Search for the cell housing the specified text and yield its (X, Y) center coordinate. 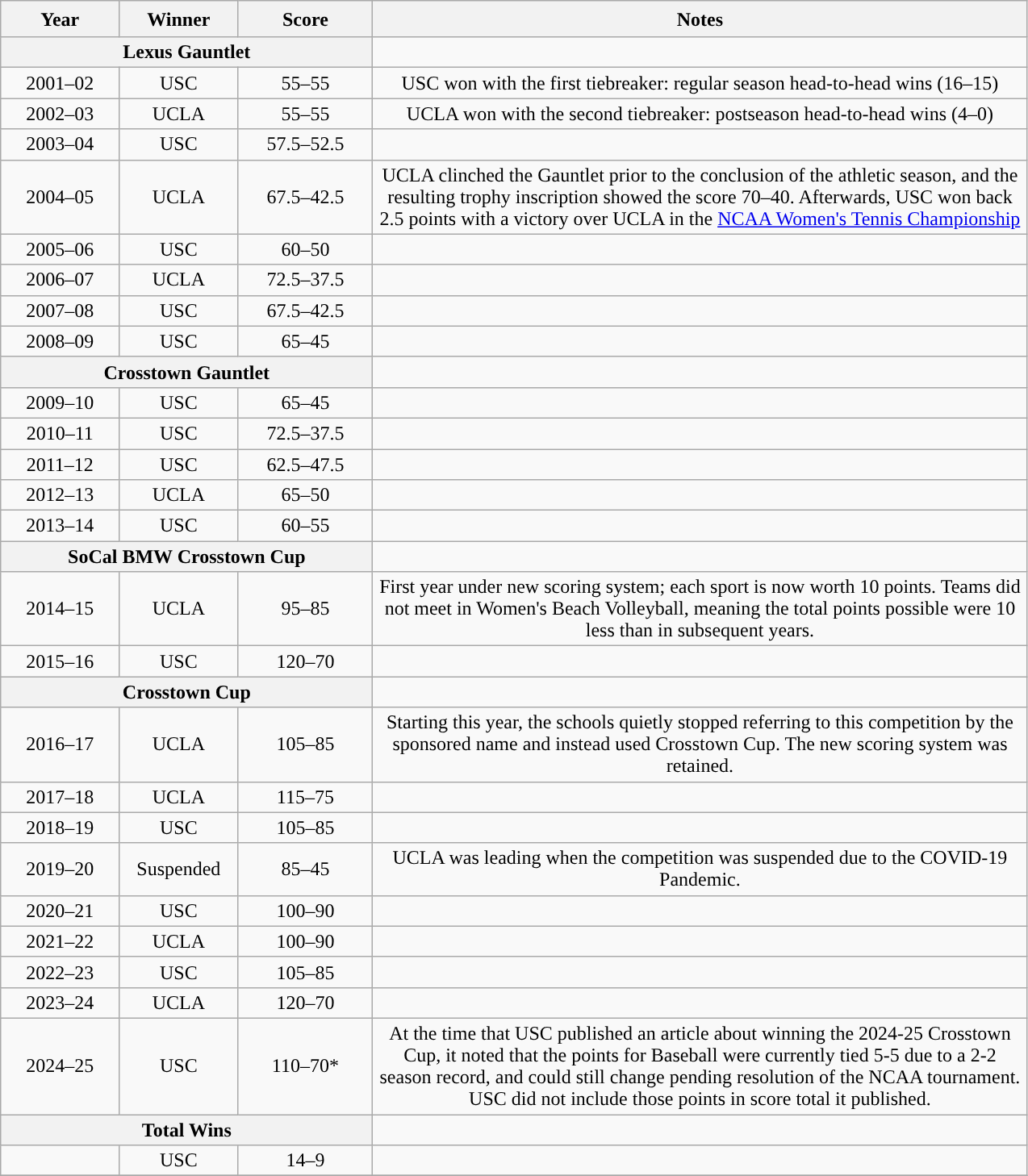
SoCal BMW Crosstown Cup (187, 557)
2018–19 (60, 828)
2002–03 (60, 114)
65–50 (305, 495)
Notes (700, 19)
USC won with the first tiebreaker: regular season head-to-head wins (16–15) (700, 83)
115–75 (305, 797)
Year (60, 19)
UCLA was leading when the competition was suspended due to the COVID-19 Pandemic. (700, 869)
Lexus Gauntlet (187, 52)
2019–20 (60, 869)
2004–05 (60, 197)
14–9 (305, 1161)
2006–07 (60, 280)
2013–14 (60, 526)
2016–17 (60, 744)
2014–15 (60, 609)
Crosstown Gauntlet (187, 372)
2008–09 (60, 341)
2020–21 (60, 911)
2023–24 (60, 1003)
2021–22 (60, 941)
Crosstown Cup (187, 692)
2001–02 (60, 83)
2011–12 (60, 465)
Score (305, 19)
85–45 (305, 869)
2022–23 (60, 972)
60–50 (305, 249)
2012–13 (60, 495)
110–70* (305, 1066)
2007–08 (60, 311)
2005–06 (60, 249)
60–55 (305, 526)
2024–25 (60, 1066)
2017–18 (60, 797)
62.5–47.5 (305, 465)
Winner (179, 19)
2010–11 (60, 433)
UCLA won with the second tiebreaker: postseason head-to-head wins (4–0) (700, 114)
Suspended (179, 869)
Total Wins (187, 1130)
57.5–52.5 (305, 144)
95–85 (305, 609)
2015–16 (60, 661)
2003–04 (60, 144)
2009–10 (60, 402)
